Detect which cell encompasses the target text, then output its (X, Y) center coordinate. 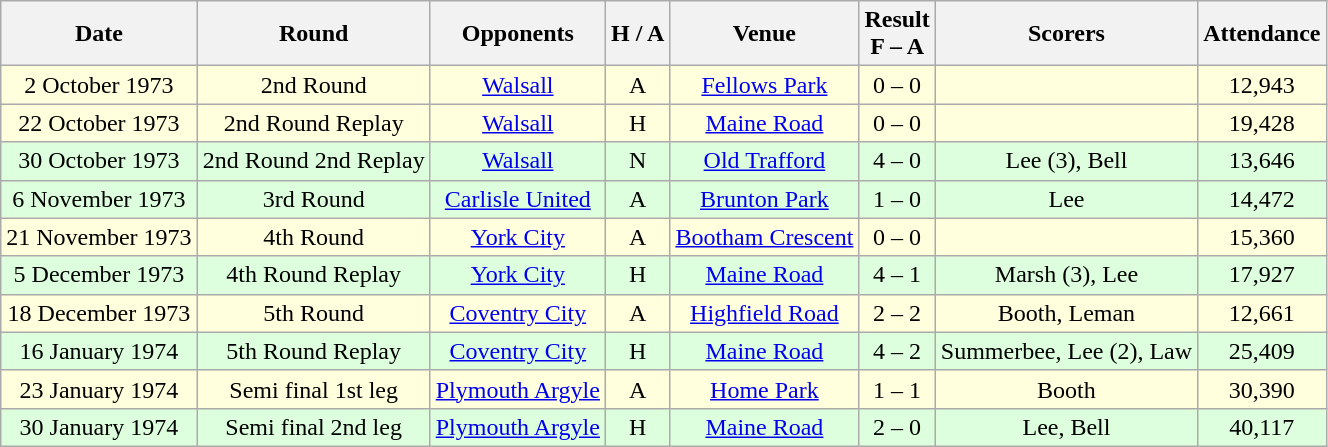
Bootham Crescent (764, 237)
14,472 (1262, 199)
17,927 (1262, 275)
Opponents (518, 34)
Semi final 1st leg (314, 389)
5 December 1973 (99, 275)
2nd Round 2nd Replay (314, 161)
19,428 (1262, 123)
H / A (637, 34)
4 – 2 (897, 351)
5th Round (314, 313)
Lee, Bell (1066, 427)
18 December 1973 (99, 313)
4 – 1 (897, 275)
40,117 (1262, 427)
12,943 (1262, 85)
Lee (3), Bell (1066, 161)
13,646 (1262, 161)
Old Trafford (764, 161)
Fellows Park (764, 85)
Semi final 2nd leg (314, 427)
Round (314, 34)
Marsh (3), Lee (1066, 275)
21 November 1973 (99, 237)
4 – 0 (897, 161)
2 October 1973 (99, 85)
Date (99, 34)
22 October 1973 (99, 123)
Summerbee, Lee (2), Law (1066, 351)
Carlisle United (518, 199)
2 – 2 (897, 313)
Brunton Park (764, 199)
2 – 0 (897, 427)
30 October 1973 (99, 161)
1 – 1 (897, 389)
15,360 (1262, 237)
Highfield Road (764, 313)
1 – 0 (897, 199)
30,390 (1262, 389)
30 January 1974 (99, 427)
N (637, 161)
Booth, Leman (1066, 313)
2nd Round (314, 85)
5th Round Replay (314, 351)
23 January 1974 (99, 389)
4th Round (314, 237)
16 January 1974 (99, 351)
25,409 (1262, 351)
12,661 (1262, 313)
Venue (764, 34)
Booth (1066, 389)
2nd Round Replay (314, 123)
3rd Round (314, 199)
ResultF – A (897, 34)
Attendance (1262, 34)
Home Park (764, 389)
4th Round Replay (314, 275)
Lee (1066, 199)
Scorers (1066, 34)
6 November 1973 (99, 199)
